Provide the [x, y] coordinate of the cell's center where the given text is located.  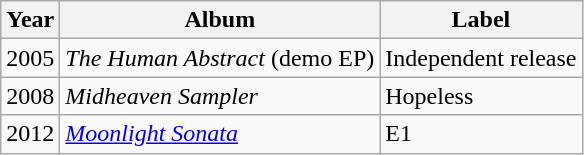
Album [220, 20]
Label [481, 20]
2008 [30, 96]
2005 [30, 58]
Hopeless [481, 96]
Independent release [481, 58]
The Human Abstract (demo EP) [220, 58]
2012 [30, 134]
Moonlight Sonata [220, 134]
E1 [481, 134]
Midheaven Sampler [220, 96]
Year [30, 20]
